Identify which cell holds the provided text, then report its [x, y] central coordinate. 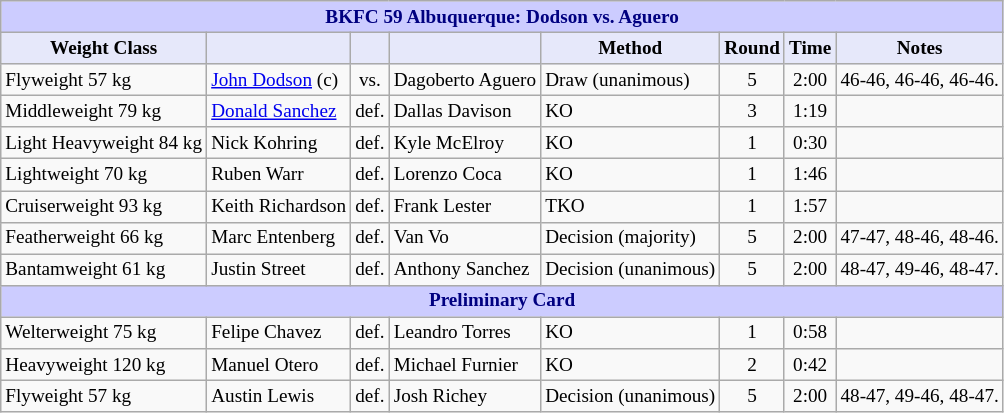
0:30 [810, 143]
1:19 [810, 111]
3 [752, 111]
2 [752, 365]
Michael Furnier [464, 365]
Draw (unanimous) [630, 80]
TKO [630, 206]
1:46 [810, 175]
Dagoberto Aguero [464, 80]
Nick Kohring [279, 143]
0:58 [810, 333]
vs. [370, 80]
Donald Sanchez [279, 111]
Keith Richardson [279, 206]
Kyle McElroy [464, 143]
Marc Entenberg [279, 238]
Manuel Otero [279, 365]
Lorenzo Coca [464, 175]
1:57 [810, 206]
Bantamweight 61 kg [104, 270]
Light Heavyweight 84 kg [104, 143]
Heavyweight 120 kg [104, 365]
Leandro Torres [464, 333]
Frank Lester [464, 206]
Justin Street [279, 270]
Round [752, 48]
BKFC 59 Albuquerque: Dodson vs. Aguero [502, 17]
Welterweight 75 kg [104, 333]
Lightweight 70 kg [104, 175]
Van Vo [464, 238]
Notes [920, 48]
Dallas Davison [464, 111]
Middleweight 79 kg [104, 111]
Austin Lewis [279, 396]
47-47, 48-46, 48-46. [920, 238]
Cruiserweight 93 kg [104, 206]
Weight Class [104, 48]
Felipe Chavez [279, 333]
0:42 [810, 365]
Anthony Sanchez [464, 270]
Ruben Warr [279, 175]
Featherweight 66 kg [104, 238]
Josh Richey [464, 396]
Preliminary Card [502, 301]
Method [630, 48]
John Dodson (c) [279, 80]
46-46, 46-46, 46-46. [920, 80]
Time [810, 48]
Decision (majority) [630, 238]
